For the text-containing cell, return its midpoint in (x, y) coordinate format. 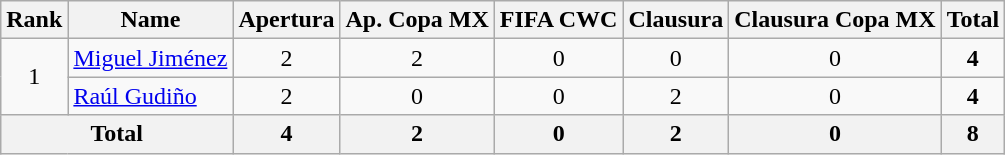
Clausura Copa MX (835, 20)
8 (973, 134)
Apertura (286, 20)
1 (34, 77)
Miguel Jiménez (150, 58)
Name (150, 20)
Ap. Copa MX (417, 20)
FIFA CWC (558, 20)
Clausura (676, 20)
Rank (34, 20)
Raúl Gudiño (150, 96)
